Pinpoint the cell where the given text exists, returning its (x, y) midpoint coordinate. 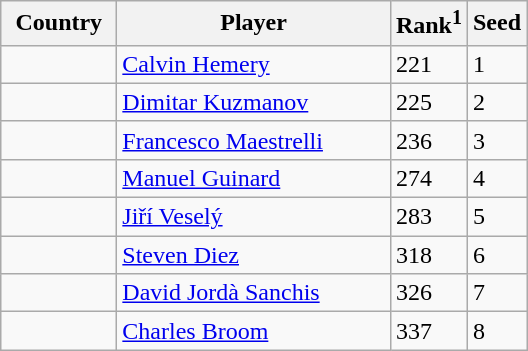
1 (496, 64)
5 (496, 217)
225 (428, 102)
Rank1 (428, 24)
Francesco Maestrelli (254, 140)
7 (496, 293)
2 (496, 102)
274 (428, 178)
Dimitar Kuzmanov (254, 102)
Manuel Guinard (254, 178)
318 (428, 255)
Seed (496, 24)
Steven Diez (254, 255)
4 (496, 178)
David Jordà Sanchis (254, 293)
Player (254, 24)
326 (428, 293)
Jiří Veselý (254, 217)
Country (59, 24)
6 (496, 255)
3 (496, 140)
337 (428, 331)
221 (428, 64)
Calvin Hemery (254, 64)
8 (496, 331)
236 (428, 140)
Charles Broom (254, 331)
283 (428, 217)
